From the cell containing the given text, extract its center point as [x, y] coordinate. 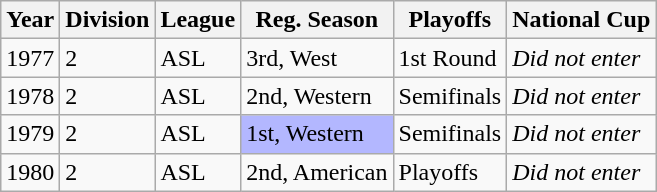
2nd, American [317, 172]
1st, Western [317, 134]
Reg. Season [317, 20]
1980 [30, 172]
1978 [30, 96]
2nd, Western [317, 96]
Division [108, 20]
1st Round [450, 58]
Year [30, 20]
League [198, 20]
3rd, West [317, 58]
National Cup [582, 20]
1979 [30, 134]
1977 [30, 58]
